Return the (x, y) coordinate for the center point of the cell that contains the specified text.  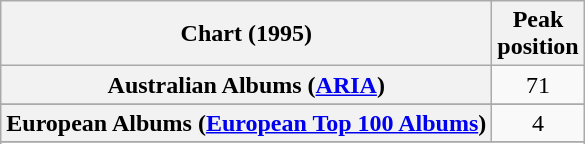
4 (538, 123)
Peakposition (538, 34)
71 (538, 85)
European Albums (European Top 100 Albums) (246, 123)
Australian Albums (ARIA) (246, 85)
Chart (1995) (246, 34)
